From the cell containing the given text, extract its center point as [x, y] coordinate. 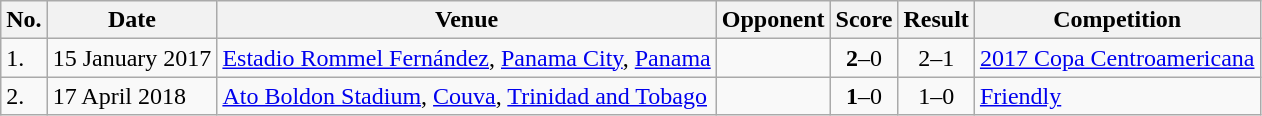
2. [24, 96]
Opponent [773, 20]
Score [864, 20]
1. [24, 58]
Venue [466, 20]
Competition [1117, 20]
Friendly [1117, 96]
Date [132, 20]
17 April 2018 [132, 96]
Ato Boldon Stadium, Couva, Trinidad and Tobago [466, 96]
Estadio Rommel Fernández, Panama City, Panama [466, 58]
No. [24, 20]
2–1 [936, 58]
2017 Copa Centroamericana [1117, 58]
15 January 2017 [132, 58]
2–0 [864, 58]
Result [936, 20]
